Pinpoint the cell where the given text exists, returning its (X, Y) midpoint coordinate. 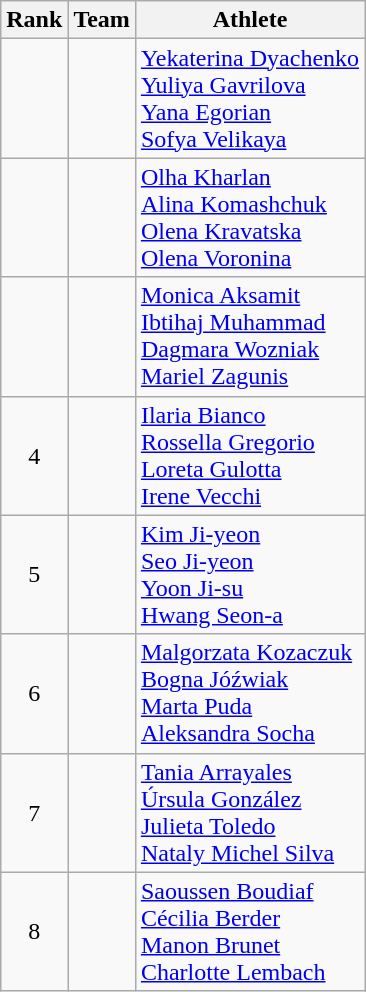
Rank (34, 20)
4 (34, 456)
6 (34, 694)
7 (34, 812)
Olha KharlanAlina KomashchukOlena KravatskaOlena Voronina (250, 218)
Saoussen BoudiafCécilia BerderManon BrunetCharlotte Lembach (250, 932)
8 (34, 932)
Yekaterina DyachenkoYuliya GavrilovaYana EgorianSofya Velikaya (250, 98)
5 (34, 574)
Kim Ji-yeonSeo Ji-yeonYoon Ji-suHwang Seon-a (250, 574)
Monica AksamitIbtihaj MuhammadDagmara WozniakMariel Zagunis (250, 336)
Malgorzata KozaczukBogna JóźwiakMarta PudaAleksandra Socha (250, 694)
Team (102, 20)
Tania ArrayalesÚrsula GonzálezJulieta ToledoNataly Michel Silva (250, 812)
Ilaria BiancoRossella GregorioLoreta GulottaIrene Vecchi (250, 456)
Athlete (250, 20)
